Return the (X, Y) coordinate for the center point of the cell that contains the specified text.  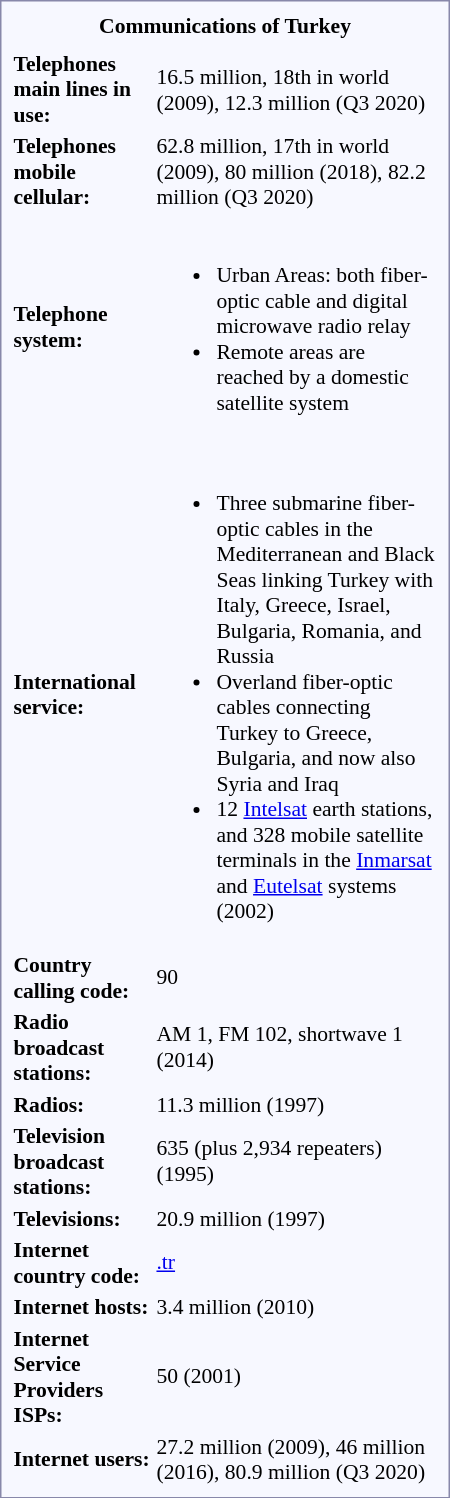
3.4 million (2010) (296, 1306)
AM 1, FM 102, shortwave 1 (2014) (296, 1047)
90 (296, 977)
Radio broadcast stations: (82, 1047)
.tr (296, 1262)
11.3 million (1997) (296, 1104)
16.5 million, 18th in world (2009), 12.3 million (Q3 2020) (296, 90)
Internet users: (82, 1459)
Telephone system: (82, 326)
27.2 million (2009), 46 million (2016), 80.9 million (Q3 2020) (296, 1459)
Television broadcast stations: (82, 1161)
Telephones main lines in use: (82, 90)
Radios: (82, 1104)
Televisions: (82, 1218)
62.8 million, 17th in world (2009), 80 million (2018), 82.2 million (Q3 2020) (296, 172)
635 (plus 2,934 repeaters) (1995) (296, 1161)
International service: (82, 694)
20.9 million (1997) (296, 1218)
Urban Areas: both fiber-optic cable and digital microwave radio relayRemote areas are reached by a domestic satellite system (296, 326)
50 (2001) (296, 1376)
Country calling code: (82, 977)
Internet country code: (82, 1262)
Telephones mobile cellular: (82, 172)
Internet hosts: (82, 1306)
Internet Service Providers ISPs: (82, 1376)
Communications of Turkey (225, 26)
